Determine the [x, y] coordinate at the center of the cell enclosing the given text.  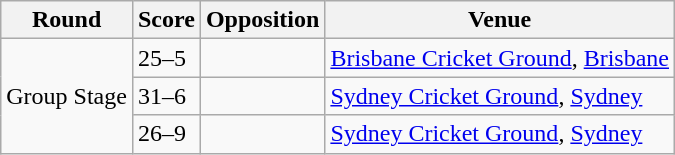
31–6 [166, 96]
Group Stage [67, 96]
Opposition [262, 20]
Venue [500, 20]
25–5 [166, 58]
Score [166, 20]
Brisbane Cricket Ground, Brisbane [500, 58]
26–9 [166, 134]
Round [67, 20]
